Output the [X, Y] coordinate of the center of the cell containing the given text.  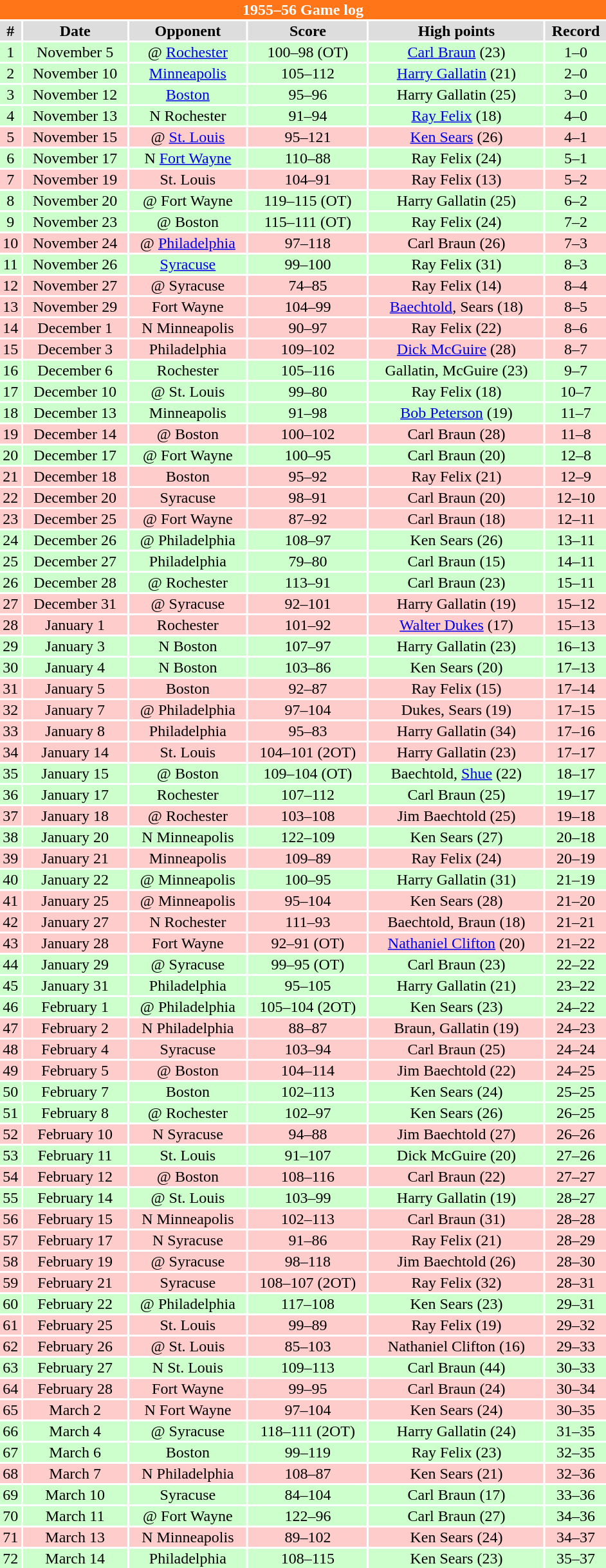
36 [10, 795]
Jim Baechtold (26) [457, 1261]
72 [10, 1558]
8–5 [576, 307]
102–97 [308, 1113]
85–103 [308, 1346]
90–97 [308, 328]
21 [10, 476]
Baechtold, Shue (22) [457, 773]
100–102 [308, 434]
February 8 [75, 1113]
January 31 [75, 986]
March 4 [75, 1431]
January 22 [75, 879]
24–22 [576, 1007]
Nathaniel Clifton (20) [457, 943]
Jim Baechtold (27) [457, 1134]
20–19 [576, 858]
88–87 [308, 1028]
84–104 [308, 1495]
Carl Braun (22) [457, 1176]
Carl Braun (31) [457, 1219]
Carl Braun (27) [457, 1516]
32 [10, 710]
108–115 [308, 1558]
104–101 (2OT) [308, 752]
29–32 [576, 1325]
November 20 [75, 201]
Ken Sears (21) [457, 1473]
17–14 [576, 689]
January 29 [75, 964]
January 3 [75, 646]
118–111 (2OT) [308, 1431]
79–80 [308, 561]
103–99 [308, 1198]
Dukes, Sears (19) [457, 710]
Bob Peterson (19) [457, 413]
21–20 [576, 901]
108–97 [308, 540]
59 [10, 1283]
February 1 [75, 1007]
119–115 (OT) [308, 201]
Dick McGuire (20) [457, 1155]
109–89 [308, 858]
8–3 [576, 264]
99–95 [308, 1389]
29–31 [576, 1304]
Ken Sears (28) [457, 901]
7 [10, 179]
March 11 [75, 1516]
Record [576, 31]
99–119 [308, 1452]
69 [10, 1495]
February 7 [75, 1092]
32–36 [576, 1473]
104–91 [308, 179]
57 [10, 1240]
11–8 [576, 434]
12–11 [576, 519]
122–109 [308, 837]
50 [10, 1092]
5–1 [576, 158]
46 [10, 1007]
104–99 [308, 307]
17–17 [576, 752]
22–22 [576, 964]
February 15 [75, 1219]
95–121 [308, 137]
3 [10, 95]
62 [10, 1346]
Ken Sears (20) [457, 667]
61 [10, 1325]
53 [10, 1155]
Carl Braun (24) [457, 1389]
16 [10, 370]
74–85 [308, 285]
42 [10, 922]
17–15 [576, 710]
109–104 (OT) [308, 773]
November 13 [75, 116]
February 10 [75, 1134]
29 [10, 646]
12–10 [576, 498]
Ken Sears (27) [457, 837]
November 5 [75, 52]
31 [10, 689]
December 28 [75, 582]
December 1 [75, 328]
February 14 [75, 1198]
11 [10, 264]
91–94 [308, 116]
98–118 [308, 1261]
Dick McGuire (28) [457, 349]
Walter Dukes (17) [457, 625]
January 21 [75, 858]
105–104 (2OT) [308, 1007]
60 [10, 1304]
20 [10, 455]
December 6 [75, 370]
48 [10, 1049]
February 19 [75, 1261]
# [10, 31]
25 [10, 561]
27–27 [576, 1176]
28–29 [576, 1240]
99–95 (OT) [308, 964]
20–18 [576, 837]
January 15 [75, 773]
December 13 [75, 413]
Harry Gallatin (34) [457, 731]
1955–56 Game log [303, 10]
February 5 [75, 1070]
Carl Braun (18) [457, 519]
108–116 [308, 1176]
30 [10, 667]
Ray Felix (31) [457, 264]
38 [10, 837]
Jim Baechtold (25) [457, 816]
24–25 [576, 1070]
109–113 [308, 1367]
41 [10, 901]
100–98 (OT) [308, 52]
N St. Louis [188, 1367]
52 [10, 1134]
28–27 [576, 1198]
5–2 [576, 179]
November 12 [75, 95]
November 23 [75, 222]
40 [10, 879]
43 [10, 943]
91–86 [308, 1240]
19 [10, 434]
15–13 [576, 625]
4–1 [576, 137]
March 7 [75, 1473]
December 10 [75, 392]
18–17 [576, 773]
December 14 [75, 434]
39 [10, 858]
28–31 [576, 1283]
58 [10, 1261]
21–19 [576, 879]
Baechtold, Braun (18) [457, 922]
89–102 [308, 1537]
4 [10, 116]
45 [10, 986]
Jim Baechtold (22) [457, 1070]
47 [10, 1028]
February 2 [75, 1028]
34 [10, 752]
10–7 [576, 392]
35 [10, 773]
February 28 [75, 1389]
November 27 [75, 285]
92–101 [308, 604]
32–35 [576, 1452]
Ray Felix (32) [457, 1283]
November 19 [75, 179]
8–4 [576, 285]
13 [10, 307]
Ray Felix (14) [457, 285]
103–108 [308, 816]
66 [10, 1431]
8–7 [576, 349]
Carl Braun (28) [457, 434]
7–3 [576, 243]
Ray Felix (19) [457, 1325]
95–92 [308, 476]
27–26 [576, 1155]
March 10 [75, 1495]
95–104 [308, 901]
99–100 [308, 264]
19–17 [576, 795]
24–23 [576, 1028]
64 [10, 1389]
113–91 [308, 582]
17–16 [576, 731]
Ray Felix (13) [457, 179]
49 [10, 1070]
92–87 [308, 689]
December 27 [75, 561]
9–7 [576, 370]
99–80 [308, 392]
65 [10, 1410]
24 [10, 540]
December 26 [75, 540]
1–0 [576, 52]
January 14 [75, 752]
117–108 [308, 1304]
99–89 [308, 1325]
91–107 [308, 1155]
21–22 [576, 943]
23–22 [576, 986]
2–0 [576, 73]
98–91 [308, 498]
21–21 [576, 922]
March 6 [75, 1452]
22 [10, 498]
104–114 [308, 1070]
March 14 [75, 1558]
95–96 [308, 95]
6–2 [576, 201]
51 [10, 1113]
44 [10, 964]
8 [10, 201]
November 29 [75, 307]
108–87 [308, 1473]
108–107 (2OT) [308, 1283]
12–8 [576, 455]
December 18 [75, 476]
February 4 [75, 1049]
Ray Felix (15) [457, 689]
103–86 [308, 667]
25–25 [576, 1092]
29–33 [576, 1346]
December 3 [75, 349]
March 13 [75, 1537]
28–30 [576, 1261]
103–94 [308, 1049]
Braun, Gallatin (19) [457, 1028]
35–37 [576, 1558]
Ray Felix (22) [457, 328]
15–12 [576, 604]
Score [308, 31]
February 12 [75, 1176]
101–92 [308, 625]
14 [10, 328]
November 17 [75, 158]
January 17 [75, 795]
37 [10, 816]
67 [10, 1452]
54 [10, 1176]
23 [10, 519]
17 [10, 392]
Nathaniel Clifton (16) [457, 1346]
Harry Gallatin (24) [457, 1431]
94–88 [308, 1134]
12–9 [576, 476]
28 [10, 625]
January 5 [75, 689]
11–7 [576, 413]
5 [10, 137]
27 [10, 604]
97–118 [308, 243]
November 26 [75, 264]
105–112 [308, 73]
High points [457, 31]
Opponent [188, 31]
24–24 [576, 1049]
February 11 [75, 1155]
Baechtold, Sears (18) [457, 307]
Ray Felix (23) [457, 1452]
107–97 [308, 646]
January 27 [75, 922]
92–91 (OT) [308, 943]
122–96 [308, 1516]
15 [10, 349]
January 4 [75, 667]
March 2 [75, 1410]
110–88 [308, 158]
105–116 [308, 370]
34–37 [576, 1537]
68 [10, 1473]
February 27 [75, 1367]
33–36 [576, 1495]
Gallatin, McGuire (23) [457, 370]
Carl Braun (26) [457, 243]
26–25 [576, 1113]
30–35 [576, 1410]
January 7 [75, 710]
Carl Braun (15) [457, 561]
107–112 [308, 795]
December 17 [75, 455]
3–0 [576, 95]
95–83 [308, 731]
February 25 [75, 1325]
December 20 [75, 498]
71 [10, 1537]
1 [10, 52]
Harry Gallatin (31) [457, 879]
10 [10, 243]
2 [10, 73]
13–11 [576, 540]
4–0 [576, 116]
91–98 [308, 413]
February 26 [75, 1346]
95–105 [308, 986]
14–11 [576, 561]
26–26 [576, 1134]
9 [10, 222]
January 25 [75, 901]
Carl Braun (17) [457, 1495]
87–92 [308, 519]
31–35 [576, 1431]
February 21 [75, 1283]
16–13 [576, 646]
January 8 [75, 731]
6 [10, 158]
Carl Braun (44) [457, 1367]
January 20 [75, 837]
56 [10, 1219]
17–13 [576, 667]
111–93 [308, 922]
115–111 (OT) [308, 222]
109–102 [308, 349]
33 [10, 731]
26 [10, 582]
November 24 [75, 243]
December 31 [75, 604]
30–33 [576, 1367]
19–18 [576, 816]
January 28 [75, 943]
15–11 [576, 582]
Date [75, 31]
63 [10, 1367]
November 10 [75, 73]
December 25 [75, 519]
February 17 [75, 1240]
28–28 [576, 1219]
January 18 [75, 816]
18 [10, 413]
55 [10, 1198]
30–34 [576, 1389]
8–6 [576, 328]
70 [10, 1516]
February 22 [75, 1304]
January 1 [75, 625]
November 15 [75, 137]
12 [10, 285]
7–2 [576, 222]
34–36 [576, 1516]
